Detect which cell encompasses the target text, then output its (x, y) center coordinate. 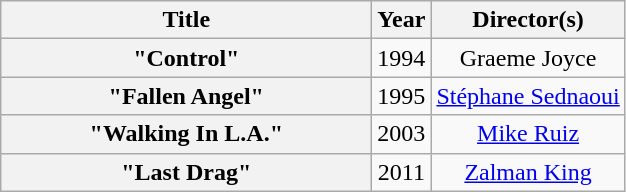
1995 (402, 96)
Year (402, 20)
Title (186, 20)
Stéphane Sednaoui (528, 96)
Director(s) (528, 20)
1994 (402, 58)
Mike Ruiz (528, 134)
2011 (402, 172)
"Control" (186, 58)
"Walking In L.A." (186, 134)
Zalman King (528, 172)
"Fallen Angel" (186, 96)
2003 (402, 134)
"Last Drag" (186, 172)
Graeme Joyce (528, 58)
